Identify which cell holds the provided text, then report its (x, y) central coordinate. 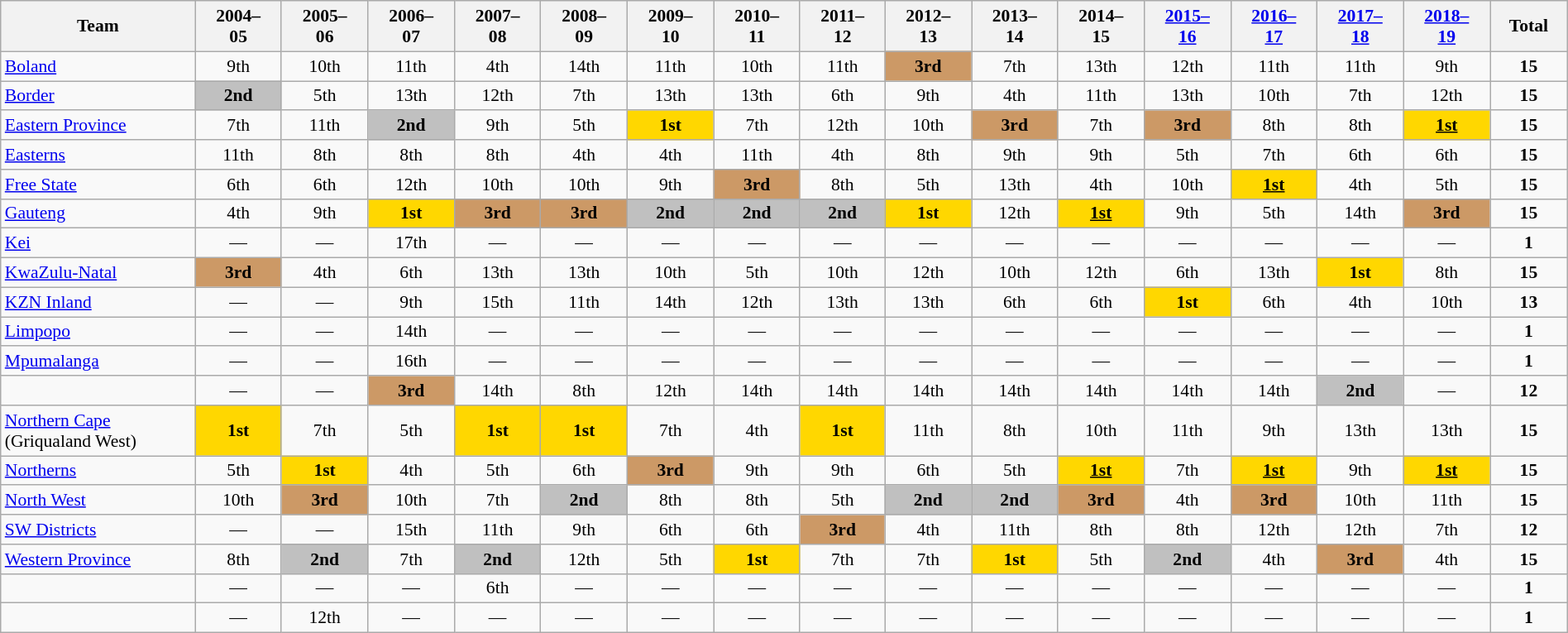
17th (412, 243)
2006–07 (412, 26)
Western Province (98, 559)
North West (98, 501)
KwaZulu-Natal (98, 273)
Limpopo (98, 332)
2018–19 (1447, 26)
2009–10 (670, 26)
Border (98, 96)
Mpumalanga (98, 362)
Total (1529, 26)
2005–06 (324, 26)
Northern Cape(Griqualand West) (98, 430)
Gauteng (98, 213)
13 (1529, 302)
2007–08 (498, 26)
SW Districts (98, 530)
Northerns (98, 471)
16th (412, 362)
2004–05 (238, 26)
KZN Inland (98, 302)
Boland (98, 66)
2013–14 (1014, 26)
2014–15 (1102, 26)
Easterns (98, 155)
Free State (98, 185)
Team (98, 26)
2017–18 (1361, 26)
2010–11 (758, 26)
2008–09 (584, 26)
2012–13 (928, 26)
2016–17 (1274, 26)
2015–16 (1188, 26)
Eastern Province (98, 126)
Kei (98, 243)
2011–12 (842, 26)
